Extract the [X, Y] coordinate from the center of the cell holding the provided text.  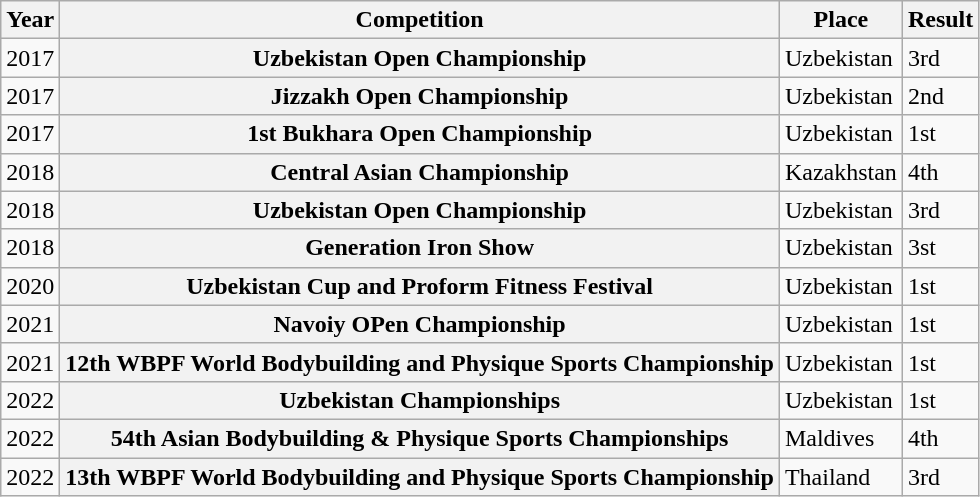
Maldives [840, 438]
Thailand [840, 477]
12th WBPF World Bodybuilding and Physique Sports Championship [420, 362]
3st [940, 248]
1st Bukhara Open Championship [420, 134]
Central Asian Championship [420, 172]
54th Asian Bodybuilding & Physique Sports Championships [420, 438]
Result [940, 20]
2020 [30, 286]
Uzbekistan Cup and Proform Fitness Festival [420, 286]
Place [840, 20]
Year [30, 20]
Navoiy OPen Championship [420, 324]
Jizzakh Open Championship [420, 96]
Generation Iron Show [420, 248]
Competition [420, 20]
2nd [940, 96]
Uzbekistan Championships [420, 400]
Kazakhstan [840, 172]
13th WBPF World Bodybuilding and Physique Sports Championship [420, 477]
